Determine the [x, y] coordinate at the center of the cell enclosing the given text.  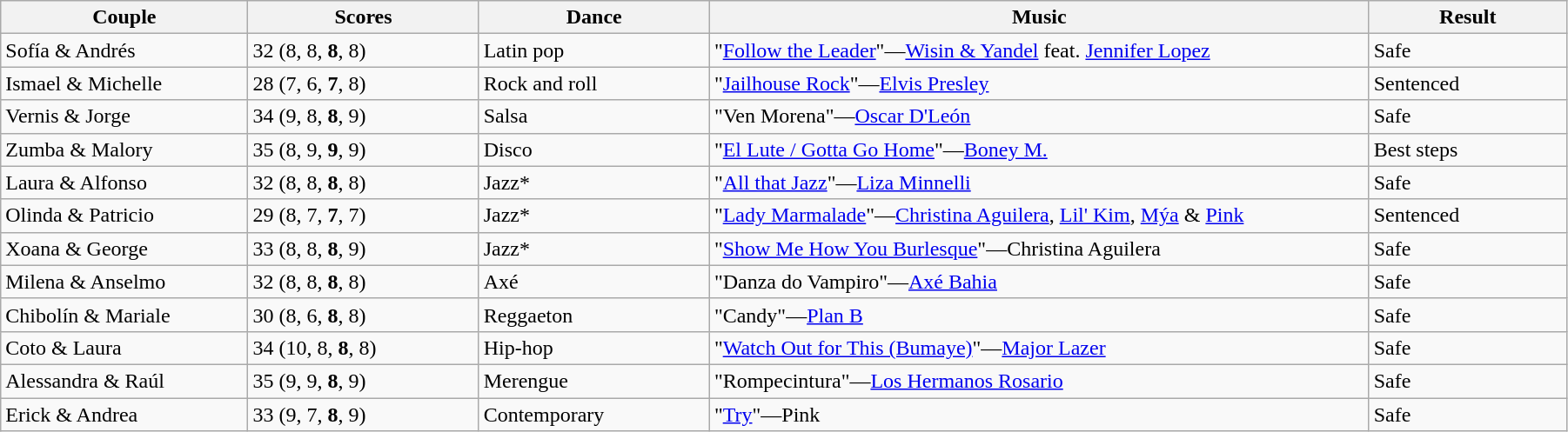
Music [1039, 17]
Laura & Alfonso [124, 183]
29 (8, 7, 7, 7) [364, 216]
Merengue [593, 381]
Coto & Laura [124, 348]
Chibolín & Mariale [124, 315]
"Follow the Leader"—Wisin & Yandel feat. Jennifer Lopez [1039, 50]
Erick & Andrea [124, 415]
33 (9, 7, 8, 9) [364, 415]
Zumba & Malory [124, 150]
Alessandra & Raúl [124, 381]
Latin pop [593, 50]
34 (10, 8, 8, 8) [364, 348]
Olinda & Patricio [124, 216]
Rock and roll [593, 83]
Reggaeton [593, 315]
Best steps [1467, 150]
"Show Me How You Burlesque"—Christina Aguilera [1039, 249]
33 (8, 8, 8, 9) [364, 249]
35 (8, 9, 9, 9) [364, 150]
Xoana & George [124, 249]
Ismael & Michelle [124, 83]
"Candy"—Plan B [1039, 315]
"Ven Morena"—Oscar D'León [1039, 116]
Milena & Anselmo [124, 282]
35 (9, 9, 8, 9) [364, 381]
"El Lute / Gotta Go Home"—Boney M. [1039, 150]
34 (9, 8, 8, 9) [364, 116]
Dance [593, 17]
Salsa [593, 116]
Couple [124, 17]
Hip-hop [593, 348]
30 (8, 6, 8, 8) [364, 315]
Contemporary [593, 415]
"All that Jazz"—Liza Minnelli [1039, 183]
Disco [593, 150]
"Rompecintura"—Los Hermanos Rosario [1039, 381]
Result [1467, 17]
"Try"—Pink [1039, 415]
Axé [593, 282]
Sofía & Andrés [124, 50]
"Danza do Vampiro"—Axé Bahia [1039, 282]
Vernis & Jorge [124, 116]
28 (7, 6, 7, 8) [364, 83]
"Lady Marmalade"—Christina Aguilera, Lil' Kim, Mýa & Pink [1039, 216]
"Watch Out for This (Bumaye)"—Major Lazer [1039, 348]
Scores [364, 17]
"Jailhouse Rock"—Elvis Presley [1039, 83]
